For the text-containing cell, return its midpoint in [x, y] coordinate format. 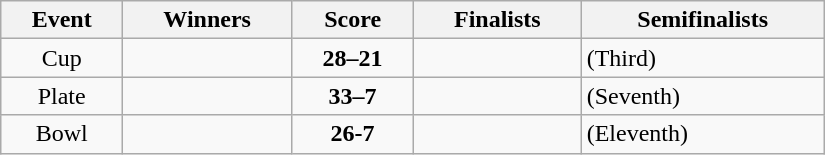
(Eleventh) [702, 134]
Score [353, 20]
33–7 [353, 96]
Plate [62, 96]
(Third) [702, 58]
Finalists [498, 20]
(Seventh) [702, 96]
Event [62, 20]
26-7 [353, 134]
Semifinalists [702, 20]
Winners [208, 20]
Bowl [62, 134]
28–21 [353, 58]
Cup [62, 58]
